Find where the given text appears and provide that cell's center as [X, Y] coordinate. 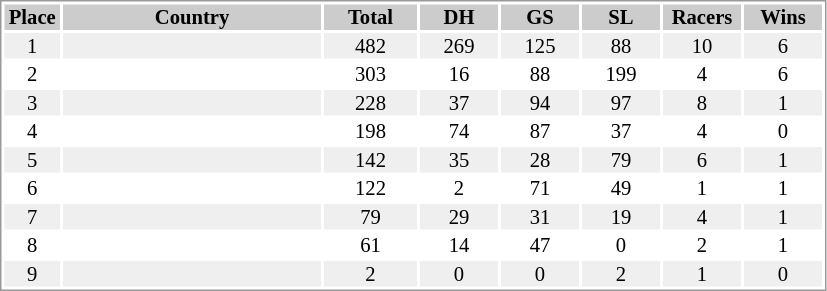
199 [621, 75]
303 [370, 75]
14 [459, 245]
97 [621, 103]
61 [370, 245]
31 [540, 217]
198 [370, 131]
47 [540, 245]
19 [621, 217]
Country [192, 17]
269 [459, 46]
16 [459, 75]
3 [32, 103]
49 [621, 189]
9 [32, 274]
DH [459, 17]
482 [370, 46]
74 [459, 131]
5 [32, 160]
142 [370, 160]
71 [540, 189]
29 [459, 217]
35 [459, 160]
Total [370, 17]
Racers [702, 17]
Place [32, 17]
Wins [783, 17]
7 [32, 217]
SL [621, 17]
228 [370, 103]
87 [540, 131]
GS [540, 17]
94 [540, 103]
10 [702, 46]
125 [540, 46]
28 [540, 160]
122 [370, 189]
